Return [x, y] of the center of cell containing provided text 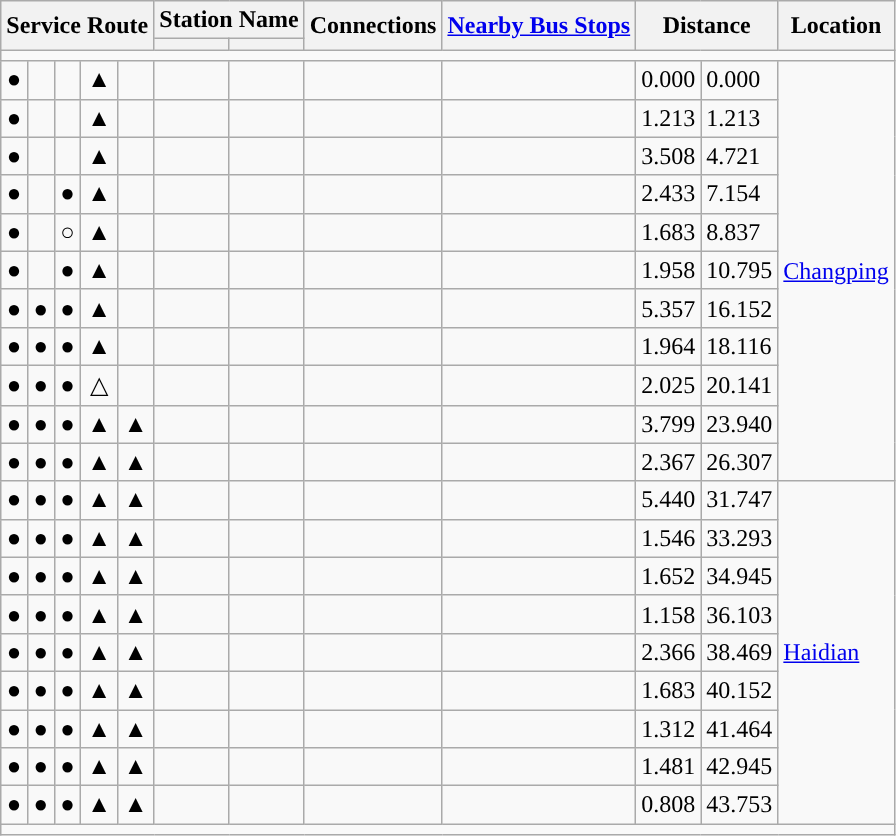
Changping [836, 271]
1.481 [668, 767]
10.795 [740, 270]
1.546 [668, 538]
5.440 [668, 500]
1.652 [668, 576]
Distance [707, 26]
41.464 [740, 729]
Haidian [836, 652]
5.357 [668, 308]
36.103 [740, 614]
40.152 [740, 690]
20.141 [740, 385]
2.367 [668, 462]
23.940 [740, 424]
2.025 [668, 385]
1.158 [668, 614]
42.945 [740, 767]
○ [68, 232]
2.366 [668, 652]
Service Route [78, 26]
7.154 [740, 194]
43.753 [740, 805]
16.152 [740, 308]
Connections [373, 26]
Station Name [229, 20]
18.116 [740, 346]
1.964 [668, 346]
4.721 [740, 156]
3.799 [668, 424]
1.312 [668, 729]
38.469 [740, 652]
△ [99, 385]
31.747 [740, 500]
3.508 [668, 156]
33.293 [740, 538]
8.837 [740, 232]
Location [836, 26]
Nearby Bus Stops [539, 26]
0.808 [668, 805]
34.945 [740, 576]
1.958 [668, 270]
2.433 [668, 194]
26.307 [740, 462]
